Scan for the cell matching the given text and deliver its (x, y) coordinate at center. 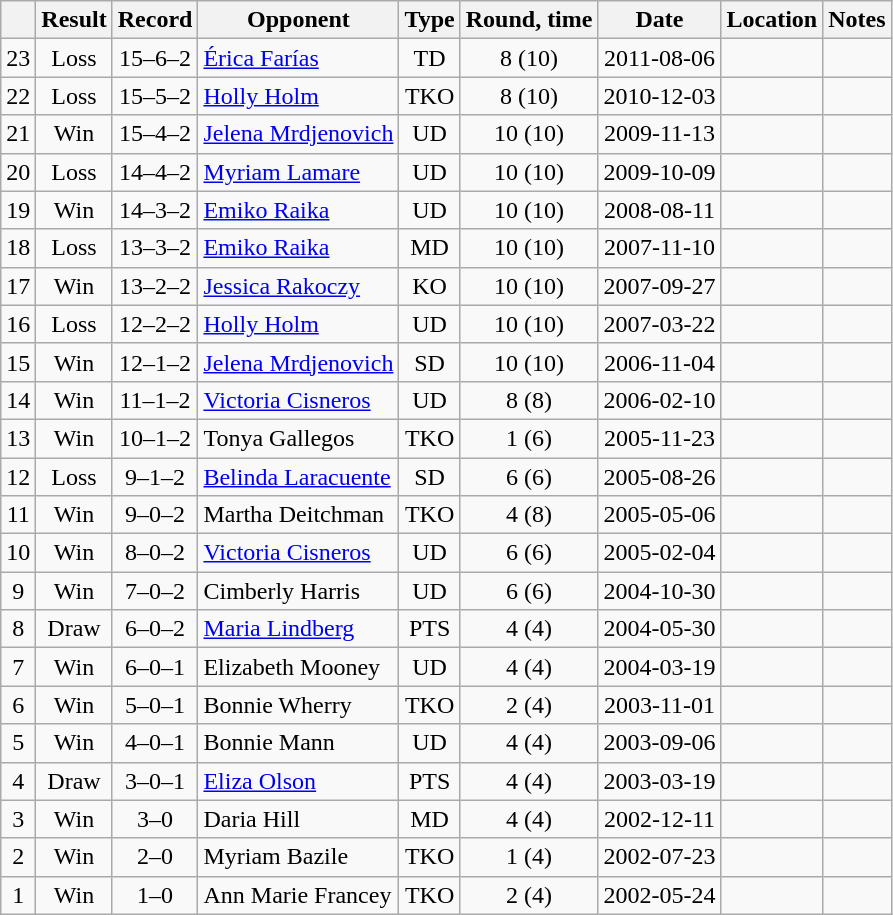
7 (18, 667)
Round, time (529, 20)
2007-03-22 (660, 324)
Record (155, 20)
Cimberly Harris (298, 591)
2005-02-04 (660, 553)
9–1–2 (155, 477)
17 (18, 286)
14–3–2 (155, 210)
4 (18, 781)
2011-08-06 (660, 58)
1–0 (155, 895)
18 (18, 248)
23 (18, 58)
8 (18, 629)
2005-05-06 (660, 515)
13 (18, 438)
KO (430, 286)
15–5–2 (155, 96)
11–1–2 (155, 400)
Daria Hill (298, 819)
2005-11-23 (660, 438)
2005-08-26 (660, 477)
10–1–2 (155, 438)
3 (18, 819)
Opponent (298, 20)
Result (74, 20)
Tonya Gallegos (298, 438)
2006-11-04 (660, 362)
2003-11-01 (660, 705)
Ann Marie Francey (298, 895)
Érica Farías (298, 58)
21 (18, 134)
2–0 (155, 857)
11 (18, 515)
3–0–1 (155, 781)
13–2–2 (155, 286)
2002-12-11 (660, 819)
2004-03-19 (660, 667)
2007-11-10 (660, 248)
2010-12-03 (660, 96)
7–0–2 (155, 591)
Date (660, 20)
16 (18, 324)
8 (8) (529, 400)
2 (18, 857)
12 (18, 477)
4 (8) (529, 515)
1 (6) (529, 438)
14 (18, 400)
20 (18, 172)
2009-11-13 (660, 134)
Jessica Rakoczy (298, 286)
Type (430, 20)
Maria Lindberg (298, 629)
2004-10-30 (660, 591)
15 (18, 362)
9 (18, 591)
Location (772, 20)
Bonnie Mann (298, 743)
Elizabeth Mooney (298, 667)
1 (4) (529, 857)
2002-05-24 (660, 895)
15–4–2 (155, 134)
Bonnie Wherry (298, 705)
TD (430, 58)
Martha Deitchman (298, 515)
5 (18, 743)
2006-02-10 (660, 400)
1 (18, 895)
2002-07-23 (660, 857)
5–0–1 (155, 705)
2008-08-11 (660, 210)
8–0–2 (155, 553)
6–0–2 (155, 629)
15–6–2 (155, 58)
2009-10-09 (660, 172)
22 (18, 96)
12–2–2 (155, 324)
10 (18, 553)
4–0–1 (155, 743)
13–3–2 (155, 248)
Myriam Lamare (298, 172)
6–0–1 (155, 667)
2003-09-06 (660, 743)
Myriam Bazile (298, 857)
2003-03-19 (660, 781)
2004-05-30 (660, 629)
6 (18, 705)
14–4–2 (155, 172)
9–0–2 (155, 515)
Eliza Olson (298, 781)
19 (18, 210)
12–1–2 (155, 362)
Notes (857, 20)
Belinda Laracuente (298, 477)
3–0 (155, 819)
2007-09-27 (660, 286)
